Find where the given text appears and provide that cell's center as (X, Y) coordinate. 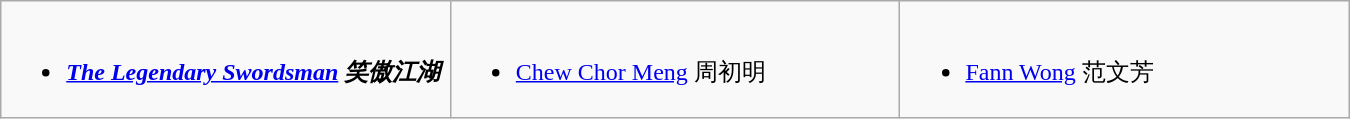
The Legendary Swordsman 笑傲江湖 (226, 60)
Chew Chor Meng 周初明 (675, 60)
Fann Wong 范文芳 (1125, 60)
